For the text-containing cell, return its midpoint in (x, y) coordinate format. 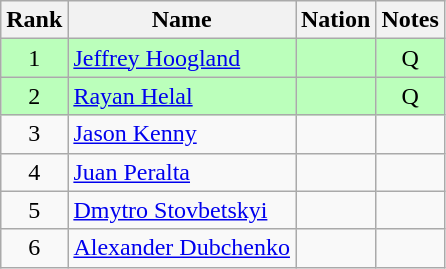
Rank (34, 20)
5 (34, 210)
Nation (336, 20)
Juan Peralta (182, 172)
4 (34, 172)
Name (182, 20)
Notes (410, 20)
Rayan Helal (182, 96)
Dmytro Stovbetskyi (182, 210)
3 (34, 134)
2 (34, 96)
Jeffrey Hoogland (182, 58)
6 (34, 248)
Alexander Dubchenko (182, 248)
Jason Kenny (182, 134)
1 (34, 58)
